Locate the cell with the specified text and output its [x, y] center coordinate. 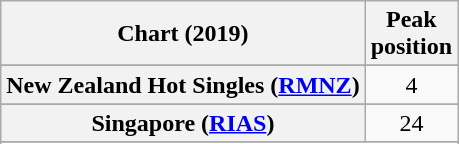
4 [411, 85]
Singapore (RIAS) [183, 123]
24 [411, 123]
New Zealand Hot Singles (RMNZ) [183, 85]
Chart (2019) [183, 34]
Peakposition [411, 34]
